Return the [x, y] coordinate for the center point of the cell that contains the specified text.  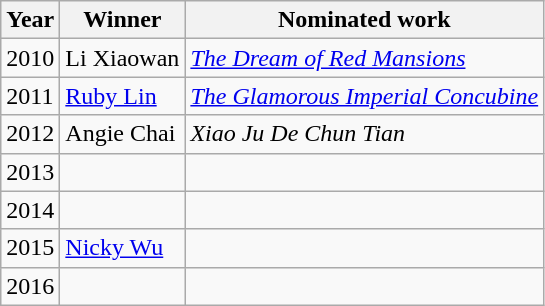
Li Xiaowan [122, 58]
Nicky Wu [122, 248]
The Dream of Red Mansions [364, 58]
2014 [30, 210]
2016 [30, 286]
Angie Chai [122, 134]
2011 [30, 96]
2015 [30, 248]
Ruby Lin [122, 96]
2012 [30, 134]
Xiao Ju De Chun Tian [364, 134]
The Glamorous Imperial Concubine [364, 96]
Year [30, 20]
2010 [30, 58]
Nominated work [364, 20]
2013 [30, 172]
Winner [122, 20]
